Capture the cell that displays the provided text and extract its (X, Y) central coordinate. 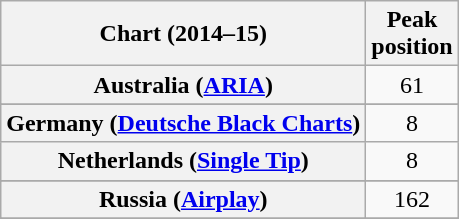
Germany (Deutsche Black Charts) (184, 123)
Australia (ARIA) (184, 85)
Peakposition (412, 34)
Chart (2014–15) (184, 34)
Netherlands (Single Tip) (184, 161)
162 (412, 199)
61 (412, 85)
Russia (Airplay) (184, 199)
